Identify which cell holds the provided text, then report its [X, Y] central coordinate. 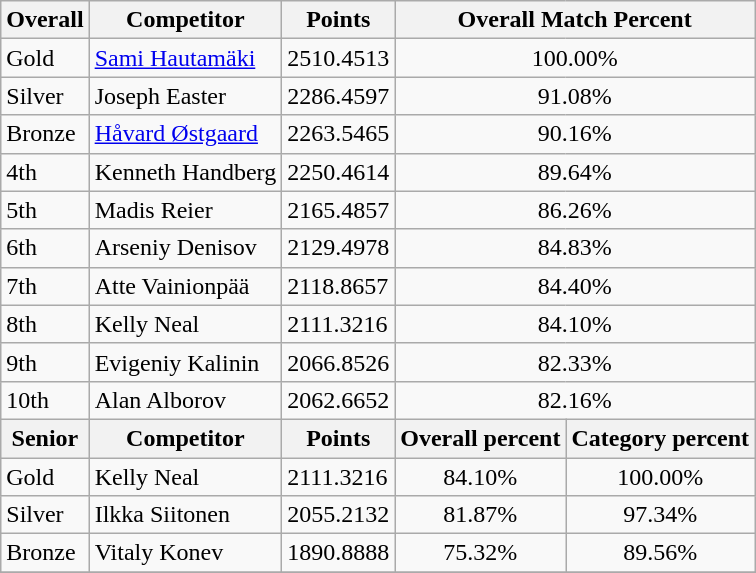
Arseniy Denisov [186, 248]
2510.4513 [338, 58]
2263.5465 [338, 134]
81.87% [480, 515]
Vitaly Konev [186, 553]
9th [45, 362]
2062.6652 [338, 400]
Atte Vainionpää [186, 286]
2118.8657 [338, 286]
4th [45, 172]
2066.8526 [338, 362]
91.08% [575, 96]
82.16% [575, 400]
89.64% [575, 172]
Evigeniy Kalinin [186, 362]
8th [45, 324]
2129.4978 [338, 248]
2055.2132 [338, 515]
Joseph Easter [186, 96]
2165.4857 [338, 210]
Alan Alborov [186, 400]
1890.8888 [338, 553]
Overall percent [480, 438]
Category percent [660, 438]
Overall Match Percent [575, 20]
Ilkka Siitonen [186, 515]
Overall [45, 20]
84.83% [575, 248]
75.32% [480, 553]
90.16% [575, 134]
2286.4597 [338, 96]
86.26% [575, 210]
6th [45, 248]
97.34% [660, 515]
Madis Reier [186, 210]
10th [45, 400]
2250.4614 [338, 172]
Kenneth Handberg [186, 172]
Sami Hautamäki [186, 58]
5th [45, 210]
7th [45, 286]
82.33% [575, 362]
89.56% [660, 553]
84.40% [575, 286]
Håvard Østgaard [186, 134]
Senior [45, 438]
